Search for the cell housing the specified text and yield its [x, y] center coordinate. 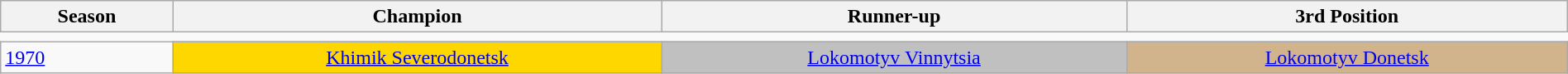
Season [87, 17]
Lokomotyv Donetsk [1346, 57]
Lokomotyv Vinnytsia [894, 57]
Champion [417, 17]
3rd Position [1346, 17]
1970 [87, 57]
Runner-up [894, 17]
Khimik Severodonetsk [417, 57]
